Return [x, y] of the center of cell containing provided text 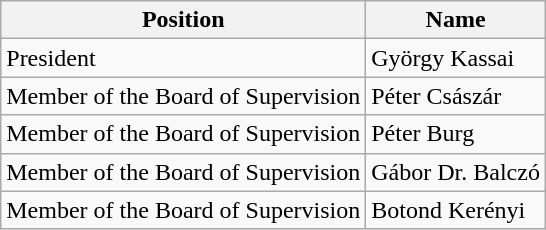
Gábor Dr. Balczó [456, 172]
Name [456, 20]
Position [184, 20]
Péter Burg [456, 134]
Péter Császár [456, 96]
György Kassai [456, 58]
President [184, 58]
Botond Kerényi [456, 210]
